Capture the cell that displays the provided text and extract its [x, y] central coordinate. 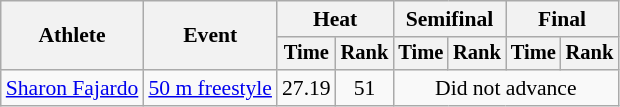
Event [210, 36]
Heat [335, 19]
Semifinal [449, 19]
Sharon Fajardo [72, 88]
Final [562, 19]
50 m freestyle [210, 88]
51 [365, 88]
Did not advance [506, 88]
27.19 [306, 88]
Athlete [72, 36]
